Output the [x, y] coordinate of the center of the cell containing the given text.  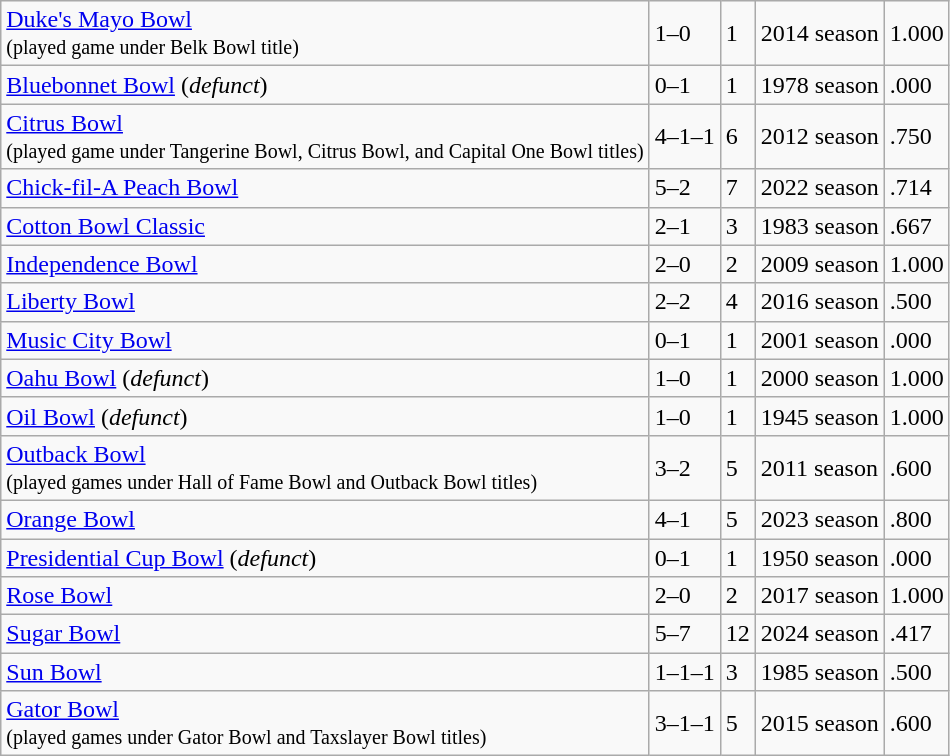
Citrus Bowl(played game under Tangerine Bowl, Citrus Bowl, and Capital One Bowl titles) [325, 136]
2–2 [684, 302]
Rose Bowl [325, 596]
5–2 [684, 188]
2022 season [820, 188]
2000 season [820, 378]
Oahu Bowl (defunct) [325, 378]
Oil Bowl (defunct) [325, 416]
Independence Bowl [325, 264]
2–1 [684, 226]
2012 season [820, 136]
.714 [916, 188]
Chick-fil-A Peach Bowl [325, 188]
.800 [916, 519]
.667 [916, 226]
.750 [916, 136]
1985 season [820, 672]
Cotton Bowl Classic [325, 226]
.417 [916, 634]
2023 season [820, 519]
3–2 [684, 468]
Gator Bowl(played games under Gator Bowl and Taxslayer Bowl titles) [325, 724]
1945 season [820, 416]
7 [738, 188]
2017 season [820, 596]
4–1 [684, 519]
6 [738, 136]
Presidential Cup Bowl (defunct) [325, 557]
2015 season [820, 724]
12 [738, 634]
Outback Bowl(played games under Hall of Fame Bowl and Outback Bowl titles) [325, 468]
Liberty Bowl [325, 302]
3–1–1 [684, 724]
2011 season [820, 468]
2009 season [820, 264]
1983 season [820, 226]
2024 season [820, 634]
1950 season [820, 557]
1978 season [820, 85]
2016 season [820, 302]
Sugar Bowl [325, 634]
Music City Bowl [325, 340]
2001 season [820, 340]
Duke's Mayo Bowl(played game under Belk Bowl title) [325, 34]
5–7 [684, 634]
4 [738, 302]
Orange Bowl [325, 519]
4–1–1 [684, 136]
1–1–1 [684, 672]
Bluebonnet Bowl (defunct) [325, 85]
Sun Bowl [325, 672]
2014 season [820, 34]
